Output the [X, Y] coordinate of the center of the cell containing the given text.  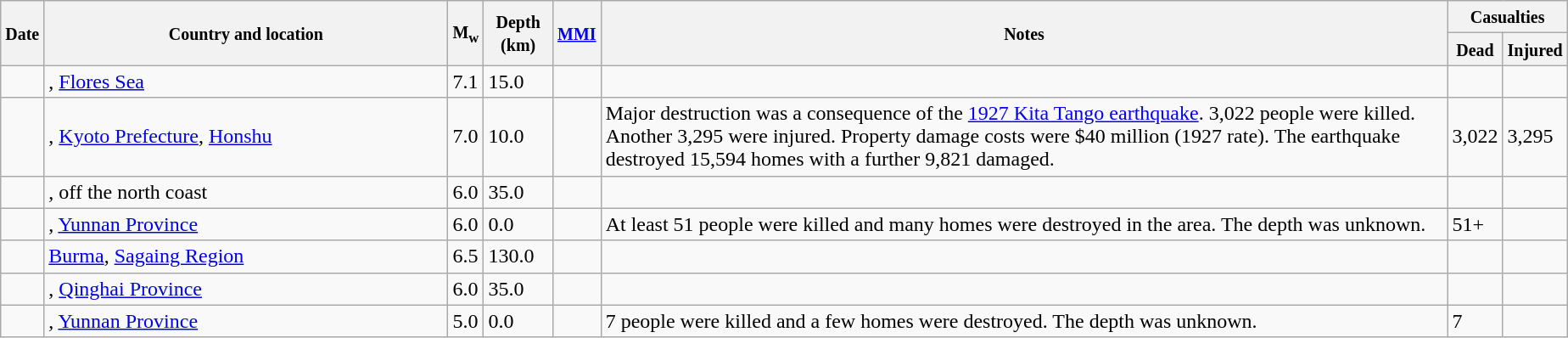
Country and location [246, 33]
6.5 [466, 256]
5.0 [466, 321]
, Qinghai Province [246, 289]
, off the north coast [246, 192]
130.0 [518, 256]
, Flores Sea [246, 82]
At least 51 people were killed and many homes were destroyed in the area. The depth was unknown. [1024, 224]
51+ [1475, 224]
7 people were killed and a few homes were destroyed. The depth was unknown. [1024, 321]
15.0 [518, 82]
7.1 [466, 82]
Notes [1024, 33]
, Kyoto Prefecture, Honshu [246, 137]
3,022 [1475, 137]
Injured [1535, 49]
7 [1475, 321]
7.0 [466, 137]
Casualties [1507, 17]
Depth (km) [518, 33]
Dead [1475, 49]
Date [22, 33]
3,295 [1535, 137]
MMI [577, 33]
10.0 [518, 137]
Mw [466, 33]
Burma, Sagaing Region [246, 256]
